Determine the [x, y] coordinate at the center of the cell enclosing the given text.  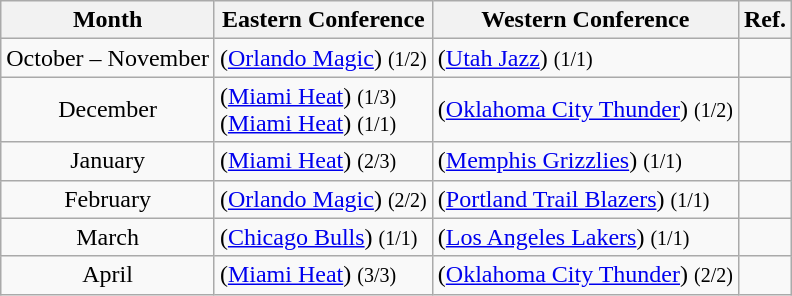
(Los Angeles Lakers) (1/1) [585, 237]
(Miami Heat) (3/3) [323, 275]
February [108, 199]
December [108, 110]
April [108, 275]
(Memphis Grizzlies) (1/1) [585, 161]
Western Conference [585, 20]
Eastern Conference [323, 20]
(Miami Heat) (1/3) (Miami Heat) (1/1) [323, 110]
Month [108, 20]
(Chicago Bulls) (1/1) [323, 237]
(Orlando Magic) (1/2) [323, 58]
(Miami Heat) (2/3) [323, 161]
(Utah Jazz) (1/1) [585, 58]
October – November [108, 58]
(Oklahoma City Thunder) (1/2) [585, 110]
January [108, 161]
(Orlando Magic) (2/2) [323, 199]
(Oklahoma City Thunder) (2/2) [585, 275]
Ref. [764, 20]
(Portland Trail Blazers) (1/1) [585, 199]
March [108, 237]
